Scan for the cell matching the given text and deliver its [x, y] coordinate at center. 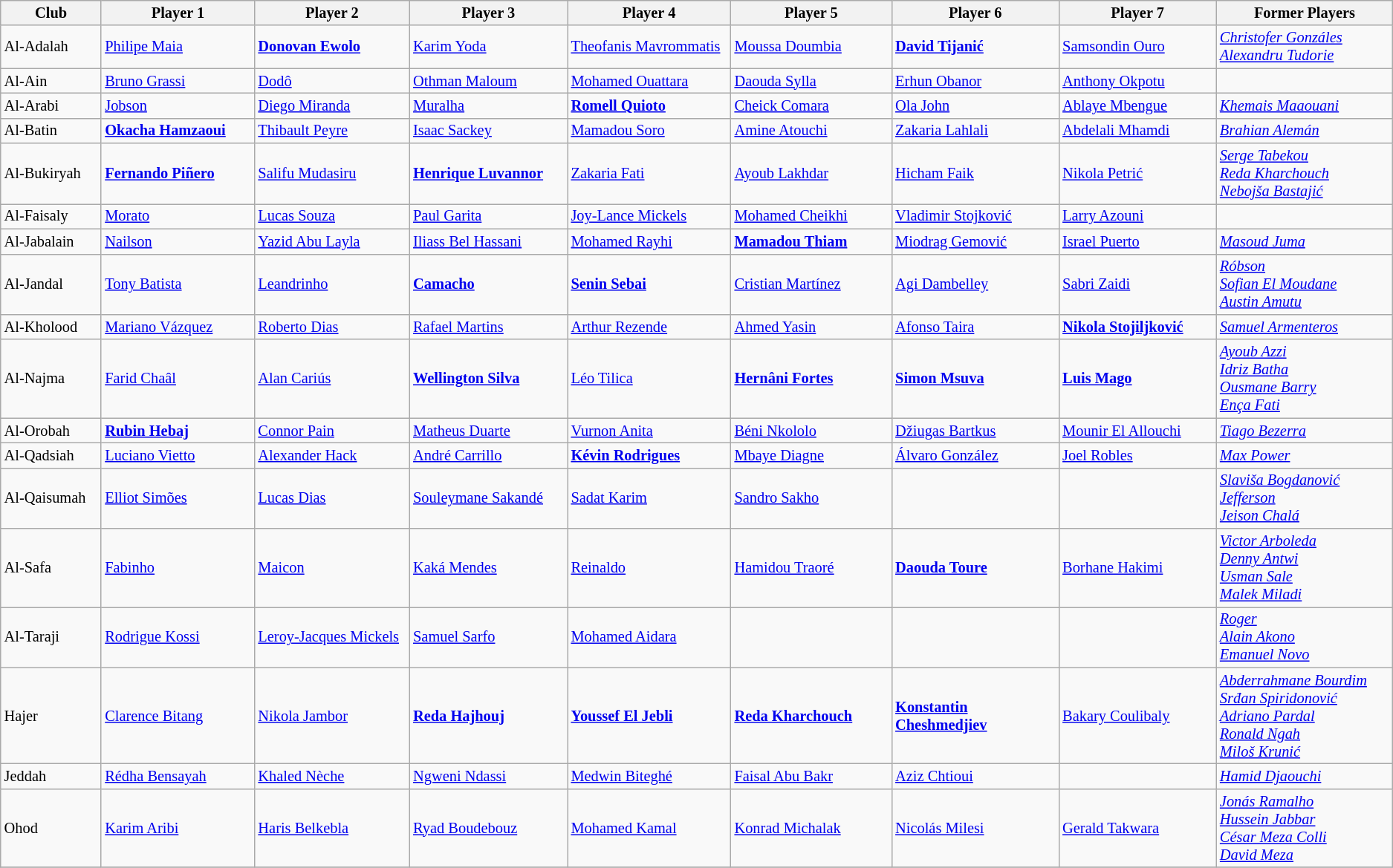
Al-Qadsiah [51, 455]
Mohamed Ouattara [649, 81]
Tiago Bezerra [1305, 431]
Morato [178, 216]
Erhun Obanor [975, 81]
Amine Atouchi [811, 131]
Serge Tabekou Reda Kharchouch Nebojša Bastajić [1305, 174]
Leandrinho [333, 284]
Souleymane Sakandé [488, 498]
Luciano Vietto [178, 455]
Henrique Luvannor [488, 174]
Al-Taraji [51, 637]
Rodrigue Kossi [178, 637]
Daouda Toure [975, 568]
Larry Azouni [1137, 216]
Džiugas Bartkus [975, 431]
Bakary Coulibaly [1137, 716]
Isaac Sackey [488, 131]
Róbson Sofian El Moudane Austin Amutu [1305, 284]
Cristian Martínez [811, 284]
Rubin Hebaj [178, 431]
Khaled Nèche [333, 776]
Salifu Mudasiru [333, 174]
Ola John [975, 105]
Muralha [488, 105]
Theofanis Mavrommatis [649, 47]
Nikola Stojiljković [1137, 327]
Mohamed Aidara [649, 637]
Mbaye Diagne [811, 455]
Luis Mago [1137, 379]
Othman Maloum [488, 81]
Player 1 [178, 13]
Léo Tilica [649, 379]
Player 6 [975, 13]
Nailson [178, 241]
Haris Belkebla [333, 828]
Mamadou Thiam [811, 241]
Lucas Dias [333, 498]
Agi Dambelley [975, 284]
Roger Alain Akono Emanuel Novo [1305, 637]
Bruno Grassi [178, 81]
Matheus Duarte [488, 431]
Joy-Lance Mickels [649, 216]
Medwin Biteghé [649, 776]
Samsondin Ouro [1137, 47]
Abdelali Mhamdi [1137, 131]
Leroy-Jacques Mickels [333, 637]
Konrad Michalak [811, 828]
Rédha Bensayah [178, 776]
Afonso Taira [975, 327]
Mohamed Cheikhi [811, 216]
Brahian Alemán [1305, 131]
Al-Najma [51, 379]
Al-Jandal [51, 284]
Alexander Hack [333, 455]
Player 3 [488, 13]
Yazid Abu Layla [333, 241]
Al-Safa [51, 568]
Sabri Zaidi [1137, 284]
Reinaldo [649, 568]
Jeddah [51, 776]
Mounir El Allouchi [1137, 431]
Sandro Sakho [811, 498]
Hamidou Traoré [811, 568]
Al-Faisaly [51, 216]
Mohamed Kamal [649, 828]
Hicham Faik [975, 174]
Ayoub Azzi Idriz Batha Ousmane Barry Ença Fati [1305, 379]
Borhane Hakimi [1137, 568]
Elliot Simões [178, 498]
Player 7 [1137, 13]
Al-Jabalain [51, 241]
Alan Cariús [333, 379]
Victor Arboleda Denny Antwi Usman Sale Malek Miladi [1305, 568]
Samuel Sarfo [488, 637]
Player 4 [649, 13]
Samuel Armenteros [1305, 327]
Vladimir Stojković [975, 216]
Nicolás Milesi [975, 828]
Senin Sebai [649, 284]
Fabinho [178, 568]
Christofer Gonzáles Alexandru Tudorie [1305, 47]
Zakaria Lahlali [975, 131]
Iliass Bel Hassani [488, 241]
Rafael Martins [488, 327]
Farid Chaâl [178, 379]
Álvaro González [975, 455]
Karim Aribi [178, 828]
Jonás Ramalho Hussein Jabbar César Meza Colli David Meza [1305, 828]
Former Players [1305, 13]
Joel Robles [1137, 455]
Hernâni Fortes [811, 379]
Konstantin Cheshmedjiev [975, 716]
Moussa Doumbia [811, 47]
Paul Garita [488, 216]
Simon Msuva [975, 379]
Béni Nkololo [811, 431]
Diego Miranda [333, 105]
Karim Yoda [488, 47]
Faisal Abu Bakr [811, 776]
Vurnon Anita [649, 431]
Nikola Petrić [1137, 174]
Abderrahmane Bourdim Srđan Spiridonović Adriano Pardal Ronald Ngah Miloš Krunić [1305, 716]
Reda Hajhouj [488, 716]
Fernando Piñero [178, 174]
Thibault Peyre [333, 131]
Lucas Souza [333, 216]
Roberto Dias [333, 327]
Slaviša Bogdanović Jefferson Jeison Chalá [1305, 498]
Max Power [1305, 455]
Al-Adalah [51, 47]
Al-Orobah [51, 431]
Kévin Rodrigues [649, 455]
David Tijanić [975, 47]
Player 2 [333, 13]
Ngweni Ndassi [488, 776]
Sadat Karim [649, 498]
Ryad Boudebouz [488, 828]
Nikola Jambor [333, 716]
Hajer [51, 716]
Okacha Hamzaoui [178, 131]
Clarence Bitang [178, 716]
Player 5 [811, 13]
Camacho [488, 284]
Al-Qaisumah [51, 498]
Ayoub Lakhdar [811, 174]
Kaká Mendes [488, 568]
Youssef El Jebli [649, 716]
Mamadou Soro [649, 131]
Khemais Maaouani [1305, 105]
Zakaria Fati [649, 174]
Ohod [51, 828]
Mohamed Rayhi [649, 241]
Donovan Ewolo [333, 47]
Mariano Vázquez [178, 327]
Miodrag Gemović [975, 241]
Dodô [333, 81]
Al-Batin [51, 131]
Club [51, 13]
Gerald Takwara [1137, 828]
Connor Pain [333, 431]
Wellington Silva [488, 379]
Cheick Comara [811, 105]
Romell Quioto [649, 105]
Jobson [178, 105]
Israel Puerto [1137, 241]
Daouda Sylla [811, 81]
Ahmed Yasin [811, 327]
Aziz Chtioui [975, 776]
Al-Arabi [51, 105]
Reda Kharchouch [811, 716]
Philipe Maia [178, 47]
Al-Kholood [51, 327]
Al-Bukiryah [51, 174]
Ablaye Mbengue [1137, 105]
Arthur Rezende [649, 327]
Tony Batista [178, 284]
Hamid Djaouchi [1305, 776]
Masoud Juma [1305, 241]
Maicon [333, 568]
Anthony Okpotu [1137, 81]
André Carrillo [488, 455]
Al-Ain [51, 81]
